Capture the cell that displays the provided text and extract its (X, Y) central coordinate. 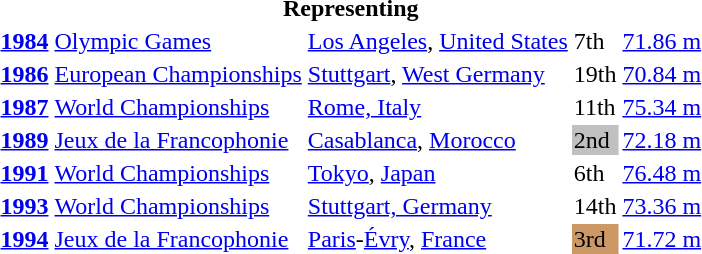
Los Angeles, United States (438, 41)
Stuttgart, Germany (438, 206)
2nd (595, 140)
6th (595, 173)
Olympic Games (178, 41)
Casablanca, Morocco (438, 140)
11th (595, 107)
7th (595, 41)
Stuttgart, West Germany (438, 74)
Paris-Évry, France (438, 239)
3rd (595, 239)
Tokyo, Japan (438, 173)
Rome, Italy (438, 107)
19th (595, 74)
European Championships (178, 74)
14th (595, 206)
